Detect which cell encompasses the target text, then output its (X, Y) center coordinate. 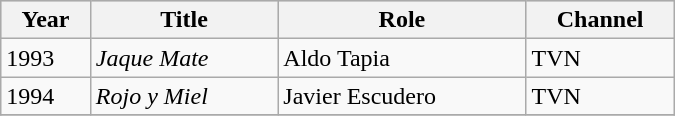
1993 (46, 58)
Channel (600, 20)
Jaque Mate (184, 58)
Javier Escudero (402, 96)
Aldo Tapia (402, 58)
Year (46, 20)
1994 (46, 96)
Rojo y Miel (184, 96)
Role (402, 20)
Title (184, 20)
